From the cell containing the given text, extract its center point as [x, y] coordinate. 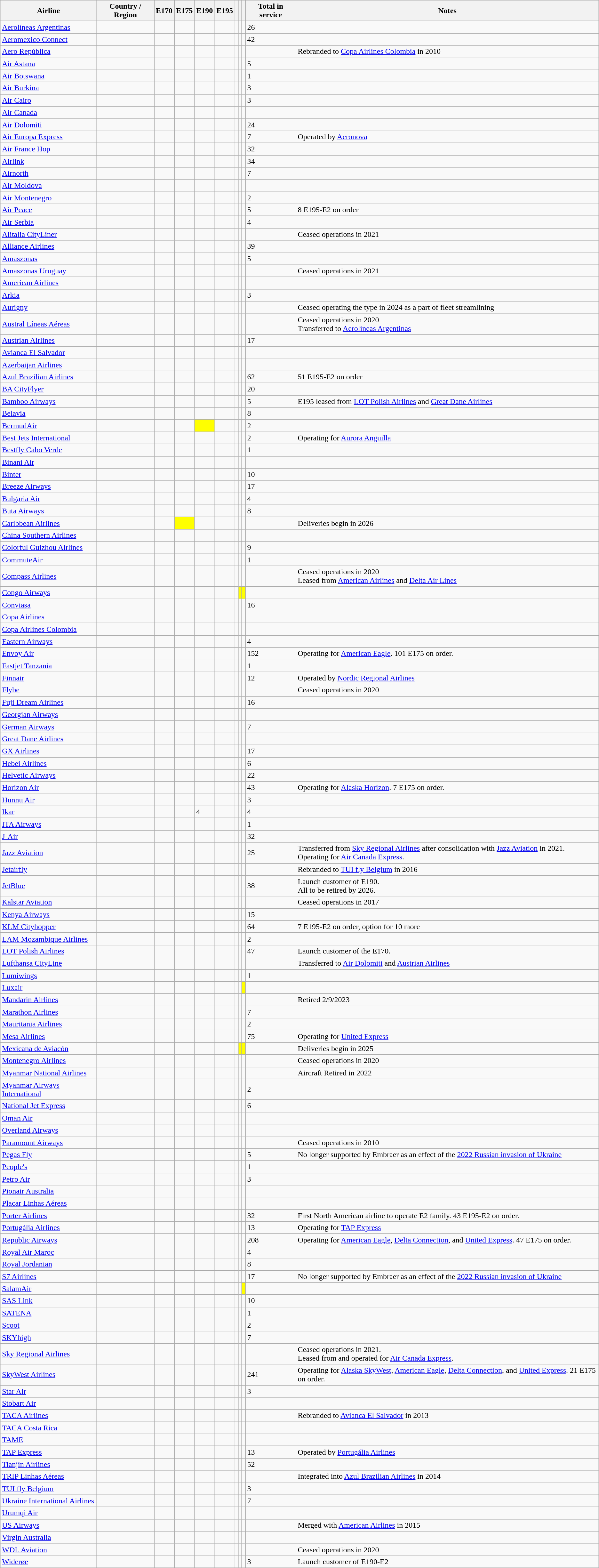
Launch customer of E190. All to be retired by 2026. [447, 886]
Air Dolomiti [49, 125]
Caribbean Airlines [49, 523]
American Airlines [49, 283]
Overland Airways [49, 1130]
Eastern Airways [49, 641]
Arkia [49, 295]
TRIP Linhas Aéreas [49, 1476]
Great Dane Airlines [49, 739]
Bamboo Airways [49, 401]
E195 [225, 11]
Rebranded to Avianca El Salvador in 2013 [447, 1416]
38 [271, 886]
Lumiwings [49, 975]
Mandarin Airlines [49, 1000]
8 E195-E2 on order [447, 210]
Myanmar Airways International [49, 1090]
GX Airlines [49, 751]
Widerøe [49, 1562]
SATENA [49, 1313]
Air Europa Express [49, 137]
BA CityFlyer [49, 389]
Placar Linhas Aéreas [49, 1203]
Pionair Australia [49, 1191]
Airline [49, 11]
Bulgaria Air [49, 499]
Mexicana de Aviacón [49, 1049]
Operating for American Eagle. 101 E175 on order. [447, 654]
24 [271, 125]
Launch customer of E190-E2 [447, 1562]
TAME [49, 1440]
Azerbaijan Airlines [49, 365]
Marathon Airlines [49, 1012]
75 [271, 1036]
Integrated into Azul Brazilian Airlines in 2014 [447, 1476]
52 [271, 1464]
People's [49, 1167]
Rebranded to Copa Airlines Colombia in 2010 [447, 52]
9 [271, 547]
34 [271, 161]
Belavia [49, 414]
Best Jets International [49, 438]
SKYhigh [49, 1337]
Congo Airways [49, 593]
47 [271, 951]
E175 [184, 11]
Kalstar Aviation [49, 902]
Aero República [49, 52]
Copa Airlines [49, 617]
Air France Hop [49, 149]
12 [271, 678]
Copa Airlines Colombia [49, 629]
Alitalia CityLiner [49, 234]
Air Botswana [49, 76]
Total in service [271, 11]
Air Peace [49, 210]
Buta Airways [49, 511]
Retired 2/9/2023 [447, 1000]
Air Burkina [49, 88]
Kenya Airways [49, 914]
51 E195-E2 on order [447, 377]
Transferred to Air Dolomiti and Austrian Airlines [447, 963]
62 [271, 377]
Ceased operations in 2020 Transferred to Aerolíneas Argentinas [447, 324]
25 [271, 853]
Finnair [49, 678]
208 [271, 1240]
J-Air [49, 836]
TACA Airlines [49, 1416]
Republic Airways [49, 1240]
Airnorth [49, 173]
Fuji Dream Airlines [49, 702]
Georgian Airways [49, 714]
Rebranded to TUI fly Belgium in 2016 [447, 869]
SkyWest Airlines [49, 1374]
Operated by Nordic Regional Airlines [447, 678]
Myanmar National Airlines [49, 1073]
Aerolíneas Argentinas [49, 27]
Deliveries begin in 2025 [447, 1049]
15 [271, 914]
Ceased operations in 2010 [447, 1142]
Montenegro Airlines [49, 1061]
Royal Jordanian [49, 1264]
Petro Air [49, 1179]
Hunnu Air [49, 800]
Amaszonas [49, 259]
42 [271, 39]
JetBlue [49, 886]
SalamAir [49, 1289]
Jazz Aviation [49, 853]
US Airways [49, 1525]
Conviasa [49, 605]
Portugália Airlines [49, 1228]
E170 [164, 11]
CommuteAir [49, 560]
Operated by Portugália Airlines [447, 1452]
Operating for Alaska SkyWest, American Eagle, Delta Connection, and United Express. 21 E175 on order. [447, 1374]
Operating for Alaska Horizon. 7 E175 on order. [447, 788]
Avianca El Salvador [49, 352]
SAS Link [49, 1301]
Air Canada [49, 112]
Compass Airlines [49, 576]
Bestfly Cabo Verde [49, 450]
National Jet Express [49, 1106]
Mesa Airlines [49, 1036]
Air Serbia [49, 222]
Tianjin Airlines [49, 1464]
TAP Express [49, 1452]
Air Montenegro [49, 198]
152 [271, 654]
German Airways [49, 727]
Jetairfly [49, 869]
Deliveries begin in 2026 [447, 523]
Fastjet Tanzania [49, 666]
Ceased operations in 2020 Leased from American Airlines and Delta Air Lines [447, 576]
Sky Regional Airlines [49, 1354]
Breeze Airways [49, 486]
Ceased operations in 2017 [447, 902]
Aircraft Retired in 2022 [447, 1073]
Star Air [49, 1391]
E195 leased from LOT Polish Airlines and Great Dane Airlines [447, 401]
Oman Air [49, 1118]
Operating for United Express [447, 1036]
LAM Mozambique Airlines [49, 939]
Transferred from Sky Regional Airlines after consolidation with Jazz Aviation in 2021. Operating for Air Canada Express. [447, 853]
Amaszonas Uruguay [49, 271]
Porter Airlines [49, 1216]
Aeromexico Connect [49, 39]
Binani Air [49, 462]
Pegas Fly [49, 1154]
Urumqi Air [49, 1513]
BermudAir [49, 426]
S7 Airlines [49, 1276]
Air Cairo [49, 100]
TUI fly Belgium [49, 1489]
Horizon Air [49, 788]
Virgin Australia [49, 1537]
26 [271, 27]
Paramount Airways [49, 1142]
Ikar [49, 812]
7 E195-E2 on order, option for 10 more [447, 927]
Country / Region [125, 11]
Hebei Airlines [49, 763]
39 [271, 246]
Alliance Airlines [49, 246]
Scoot [49, 1325]
Stobart Air [49, 1403]
Azul Brazilian Airlines [49, 377]
E190 [205, 11]
LOT Polish Airlines [49, 951]
20 [271, 389]
KLM Cityhopper [49, 927]
Lufthansa CityLine [49, 963]
Airlink [49, 161]
First North American airline to operate E2 family. 43 E195-E2 on order. [447, 1216]
Air Moldova [49, 186]
Merged with American Airlines in 2015 [447, 1525]
ITA Airways [49, 824]
Operating for American Eagle, Delta Connection, and United Express. 47 E175 on order. [447, 1240]
Operated by Aeronova [447, 137]
Mauritania Airlines [49, 1024]
Launch customer of the E170. [447, 951]
Ceased operations in 2021. Leased from and operated for Air Canada Express. [447, 1354]
64 [271, 927]
Austrian Airlines [49, 340]
Operating for TAP Express [447, 1228]
Flybe [49, 690]
WDL Aviation [49, 1549]
Austral Líneas Aéreas [49, 324]
China Southern Airlines [49, 535]
Operating for Aurora Anguilla [447, 438]
22 [271, 776]
Envoy Air [49, 654]
Air Astana [49, 64]
Ukraine International Airlines [49, 1501]
Aurigny [49, 307]
Ceased operating the type in 2024 as a part of fleet streamlining [447, 307]
Luxair [49, 988]
Helvetic Airways [49, 776]
241 [271, 1374]
Colorful Guizhou Airlines [49, 547]
43 [271, 788]
Notes [447, 11]
Royal Air Maroc [49, 1252]
Binter [49, 474]
TACA Costa Rica [49, 1428]
